Scan for the cell matching the given text and deliver its (X, Y) coordinate at center. 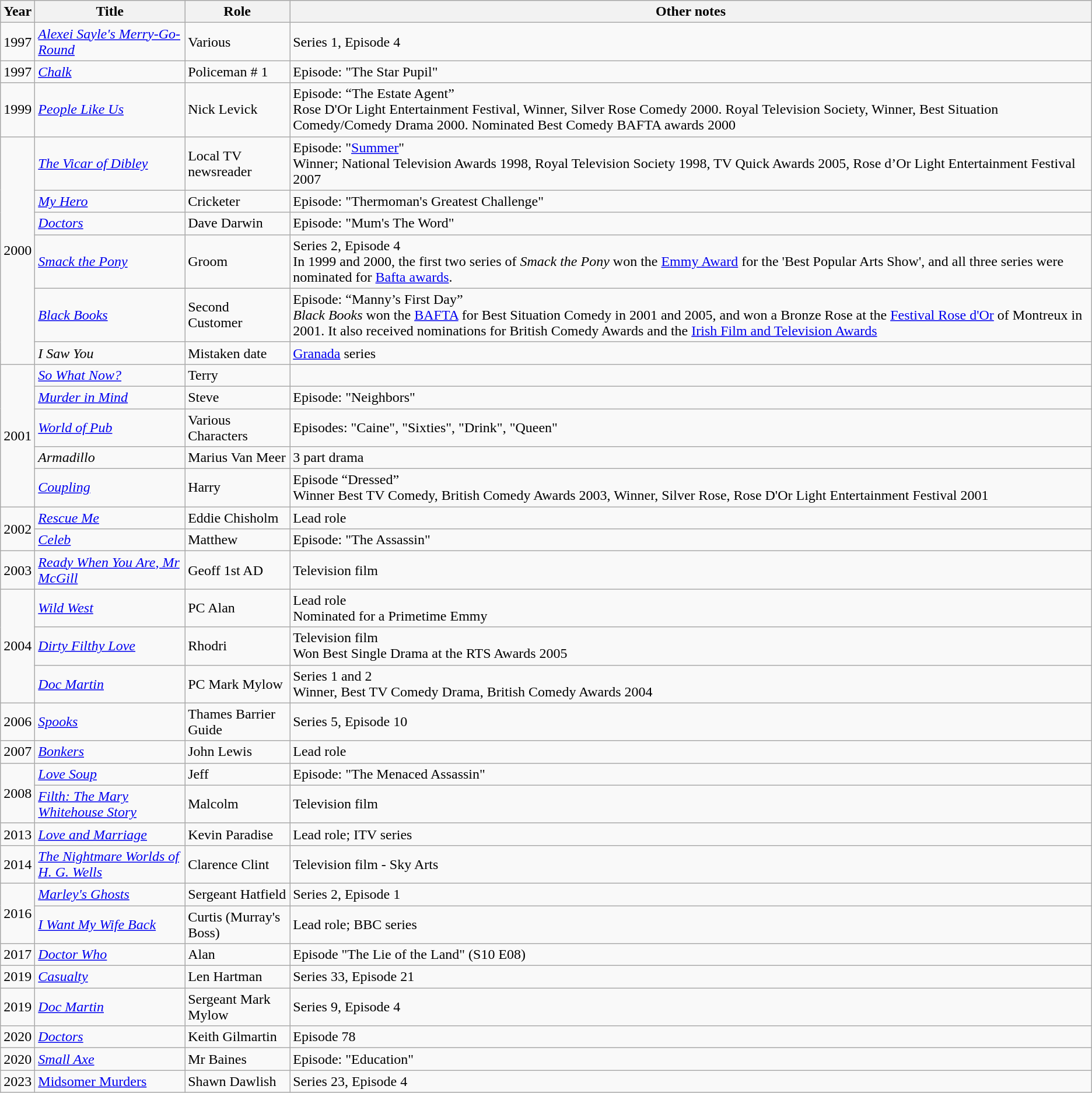
Rescue Me (110, 518)
Eddie Chisholm (237, 518)
Cricketer (237, 201)
2001 (17, 435)
Sergeant Hatfield (237, 894)
Small Axe (110, 1059)
Wild West (110, 608)
2016 (17, 913)
World of Pub (110, 427)
Smack the Pony (110, 261)
Sergeant Mark Mylow (237, 1007)
Role (237, 12)
2007 (17, 752)
Rhodri (237, 646)
Series 33, Episode 21 (691, 977)
Episode: "Neighbors" (691, 397)
Alan (237, 955)
2006 (17, 722)
Marley's Ghosts (110, 894)
Thames Barrier Guide (237, 722)
Alexei Sayle's Merry-Go-Round (110, 42)
Series 1, Episode 4 (691, 42)
Episode "The Lie of the Land" (S10 E08) (691, 955)
Episode: "The Menaced Assassin" (691, 774)
Celeb (110, 540)
2014 (17, 864)
People Like Us (110, 110)
Series 2, Episode 1 (691, 894)
2017 (17, 955)
Jeff (237, 774)
Len Hartman (237, 977)
Shawn Dawlish (237, 1081)
Series 5, Episode 10 (691, 722)
Curtis (Murray's Boss) (237, 924)
Doctor Who (110, 955)
Year (17, 12)
Various Characters (237, 427)
So What Now? (110, 375)
Various (237, 42)
Harry (237, 488)
Terry (237, 375)
Episode: "Mum's The Word" (691, 223)
PC Alan (237, 608)
Episode: "Education" (691, 1059)
Ready When You Are, Mr McGill (110, 570)
Armadillo (110, 458)
Television film - Sky Arts (691, 864)
Lead roleNominated for a Primetime Emmy (691, 608)
2004 (17, 646)
Marius Van Meer (237, 458)
Series 9, Episode 4 (691, 1007)
My Hero (110, 201)
Episodes: "Caine", "Sixties", "Drink", "Queen" (691, 427)
Policeman # 1 (237, 72)
Mr Baines (237, 1059)
2008 (17, 793)
Series 23, Episode 4 (691, 1081)
Matthew (237, 540)
PC Mark Mylow (237, 684)
Black Books (110, 315)
Filth: The Mary Whitehouse Story (110, 804)
3 part drama (691, 458)
Episode: "The Star Pupil" (691, 72)
Episode: "The Assassin" (691, 540)
Love and Marriage (110, 834)
Lead role; BBC series (691, 924)
Malcolm (237, 804)
2003 (17, 570)
Spooks (110, 722)
1999 (17, 110)
Episode 78 (691, 1037)
Midsomer Murders (110, 1081)
Casualty (110, 977)
Geoff 1st AD (237, 570)
Television filmWon Best Single Drama at the RTS Awards 2005 (691, 646)
The Vicar of Dibley (110, 163)
The Nightmare Worlds of H. G. Wells (110, 864)
Keith Gilmartin (237, 1037)
I Want My Wife Back (110, 924)
Dave Darwin (237, 223)
Other notes (691, 12)
Local TV newsreader (237, 163)
Title (110, 12)
Love Soup (110, 774)
Episode “Dressed” Winner Best TV Comedy, British Comedy Awards 2003, Winner, Silver Rose, Rose D'Or Light Entertainment Festival 2001 (691, 488)
Mistaken date (237, 353)
2013 (17, 834)
2002 (17, 529)
Kevin Paradise (237, 834)
I Saw You (110, 353)
Groom (237, 261)
Clarence Clint (237, 864)
2000 (17, 250)
Chalk (110, 72)
Granada series (691, 353)
Lead role; ITV series (691, 834)
John Lewis (237, 752)
Second Customer (237, 315)
Coupling (110, 488)
Steve (237, 397)
Series 1 and 2Winner, Best TV Comedy Drama, British Comedy Awards 2004 (691, 684)
2023 (17, 1081)
Bonkers (110, 752)
Nick Levick (237, 110)
Dirty Filthy Love (110, 646)
Murder in Mind (110, 397)
Episode: "Thermoman's Greatest Challenge" (691, 201)
